Pinpoint the cell where the given text exists, returning its (x, y) midpoint coordinate. 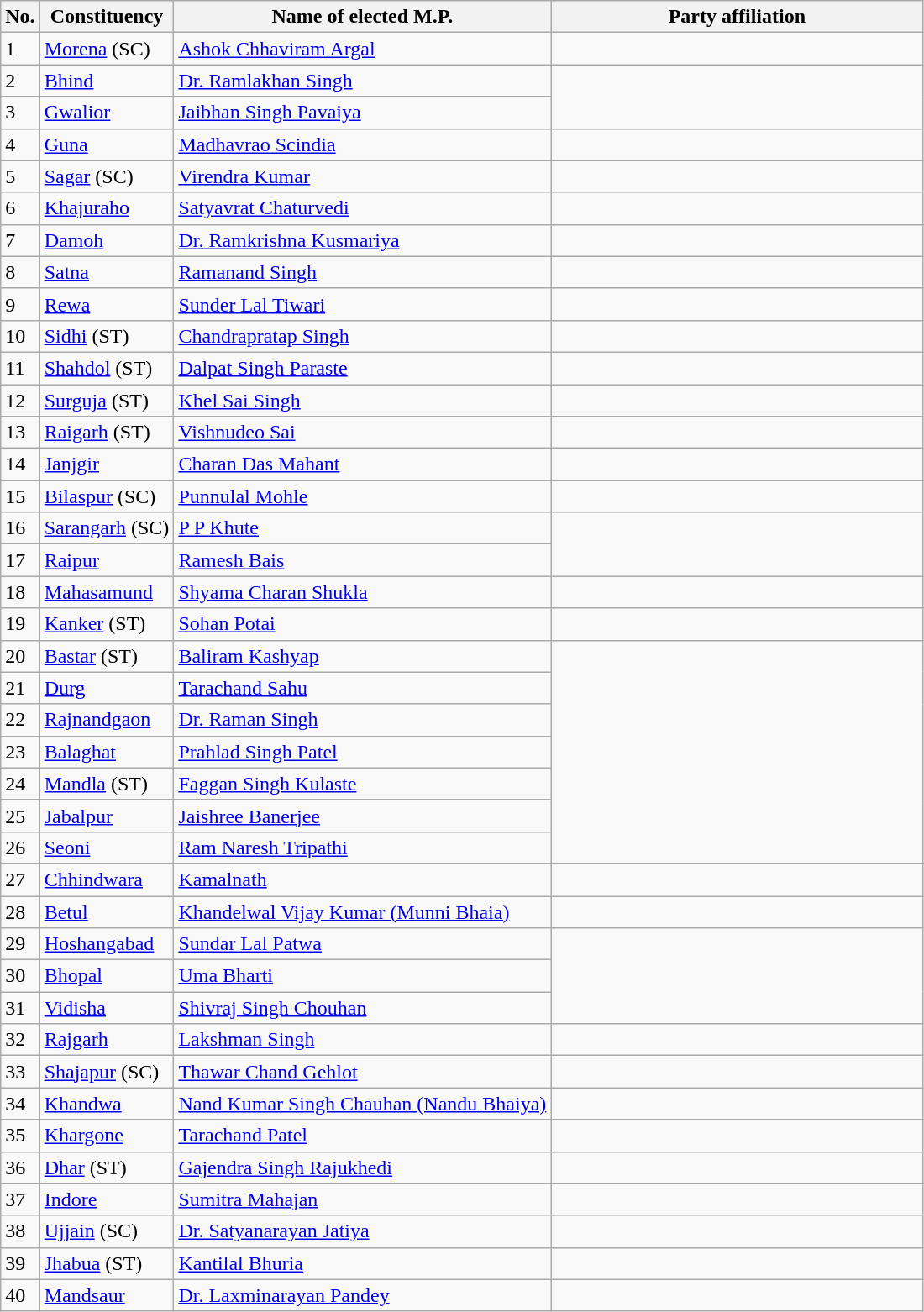
29 (20, 944)
6 (20, 208)
Dr. Satyanarayan Jatiya (363, 1231)
Bhind (107, 81)
21 (20, 688)
32 (20, 1040)
Dalpat Singh Paraste (363, 368)
Khargone (107, 1136)
Raigarh (ST) (107, 433)
Gwalior (107, 113)
Jaibhan Singh Pavaiya (363, 113)
Ujjain (SC) (107, 1231)
Khel Sai Singh (363, 401)
17 (20, 560)
Jabalpur (107, 816)
25 (20, 816)
Jaishree Banerjee (363, 816)
39 (20, 1263)
Bilaspur (SC) (107, 496)
Sarangarh (SC) (107, 528)
14 (20, 464)
Party affiliation (738, 17)
Dr. Ramlakhan Singh (363, 81)
Vidisha (107, 1008)
36 (20, 1168)
Charan Das Mahant (363, 464)
Nand Kumar Singh Chauhan (Nandu Bhaiya) (363, 1104)
Ramanand Singh (363, 272)
Satyavrat Chaturvedi (363, 208)
Khajuraho (107, 208)
18 (20, 592)
Faggan Singh Kulaste (363, 784)
Ramesh Bais (363, 560)
Gajendra Singh Rajukhedi (363, 1168)
35 (20, 1136)
Constituency (107, 17)
Rajnandgaon (107, 720)
Kantilal Bhuria (363, 1263)
Khandelwal Vijay Kumar (Munni Bhaia) (363, 911)
7 (20, 240)
Ram Naresh Tripathi (363, 848)
Guna (107, 144)
No. (20, 17)
20 (20, 656)
28 (20, 911)
Vishnudeo Sai (363, 433)
Sagar (SC) (107, 176)
Dr. Raman Singh (363, 720)
Ashok Chhaviram Argal (363, 49)
40 (20, 1295)
Kanker (ST) (107, 624)
26 (20, 848)
Mahasamund (107, 592)
Dr. Laxminarayan Pandey (363, 1295)
Indore (107, 1199)
Tarachand Sahu (363, 688)
33 (20, 1072)
9 (20, 304)
Jhabua (ST) (107, 1263)
Thawar Chand Gehlot (363, 1072)
Rewa (107, 304)
Morena (SC) (107, 49)
Bastar (ST) (107, 656)
Sohan Potai (363, 624)
Janjgir (107, 464)
19 (20, 624)
3 (20, 113)
Name of elected M.P. (363, 17)
11 (20, 368)
23 (20, 752)
Madhavrao Scindia (363, 144)
Shahdol (ST) (107, 368)
Dhar (ST) (107, 1168)
12 (20, 401)
27 (20, 879)
Lakshman Singh (363, 1040)
Shajapur (SC) (107, 1072)
Mandla (ST) (107, 784)
Surguja (ST) (107, 401)
Damoh (107, 240)
Sundar Lal Patwa (363, 944)
Chandrapratap Singh (363, 336)
22 (20, 720)
Shyama Charan Shukla (363, 592)
Balaghat (107, 752)
Mandsaur (107, 1295)
2 (20, 81)
Kamalnath (363, 879)
13 (20, 433)
Sumitra Mahajan (363, 1199)
10 (20, 336)
16 (20, 528)
Durg (107, 688)
Betul (107, 911)
Baliram Kashyap (363, 656)
31 (20, 1008)
Seoni (107, 848)
1 (20, 49)
Uma Bharti (363, 976)
Punnulal Mohle (363, 496)
Rajgarh (107, 1040)
38 (20, 1231)
Raipur (107, 560)
Shivraj Singh Chouhan (363, 1008)
24 (20, 784)
Hoshangabad (107, 944)
8 (20, 272)
30 (20, 976)
Bhopal (107, 976)
15 (20, 496)
Virendra Kumar (363, 176)
Chhindwara (107, 879)
Sunder Lal Tiwari (363, 304)
Tarachand Patel (363, 1136)
Sidhi (ST) (107, 336)
Satna (107, 272)
P P Khute (363, 528)
Khandwa (107, 1104)
Prahlad Singh Patel (363, 752)
34 (20, 1104)
5 (20, 176)
Dr. Ramkrishna Kusmariya (363, 240)
37 (20, 1199)
4 (20, 144)
